From the cell containing the given text, extract its center point as (x, y) coordinate. 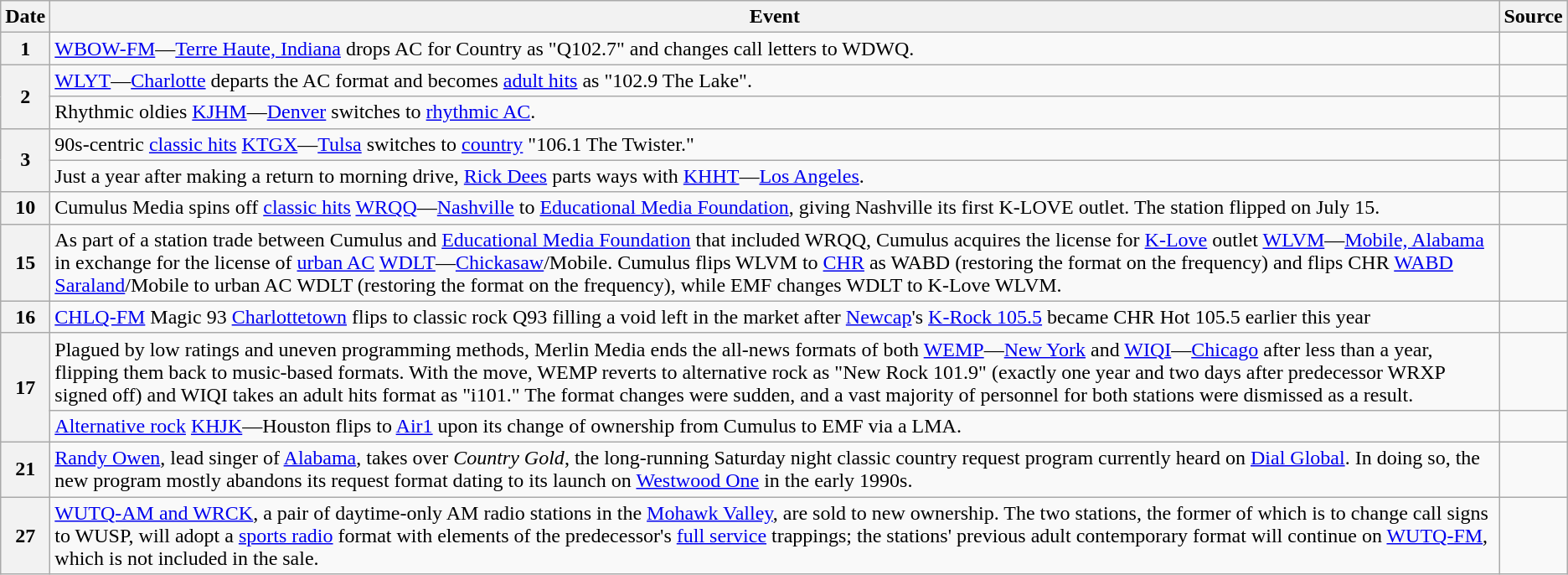
Event (775, 17)
27 (25, 535)
15 (25, 262)
Source (1533, 17)
3 (25, 160)
Date (25, 17)
WBOW-FM—Terre Haute, Indiana drops AC for Country as "Q102.7" and changes call letters to WDWQ. (775, 49)
1 (25, 49)
Just a year after making a return to morning drive, Rick Dees parts ways with KHHT—Los Angeles. (775, 176)
Alternative rock KHJK—Houston flips to Air1 upon its change of ownership from Cumulus to EMF via a LMA. (775, 426)
21 (25, 469)
17 (25, 387)
16 (25, 317)
WLYT—Charlotte departs the AC format and becomes adult hits as "102.9 The Lake". (775, 80)
Rhythmic oldies KJHM—Denver switches to rhythmic AC. (775, 112)
90s-centric classic hits KTGX—Tulsa switches to country "106.1 The Twister." (775, 144)
10 (25, 208)
2 (25, 96)
